Return (x, y) of the center of cell containing provided text 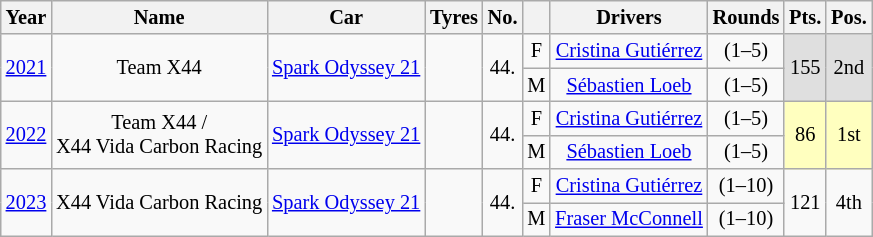
Year (26, 17)
1st (848, 134)
Pts. (805, 17)
155 (805, 68)
Team X44 (159, 68)
X44 Vida Carbon Racing (159, 202)
Fraser McConnell (628, 219)
2nd (848, 68)
Tyres (454, 17)
Pos. (848, 17)
Car (346, 17)
2023 (26, 202)
No. (503, 17)
4th (848, 202)
86 (805, 134)
Team X44 / X44 Vida Carbon Racing (159, 134)
Name (159, 17)
Rounds (746, 17)
Drivers (628, 17)
121 (805, 202)
2022 (26, 134)
2021 (26, 68)
